Identify which cell holds the provided text, then report its (X, Y) central coordinate. 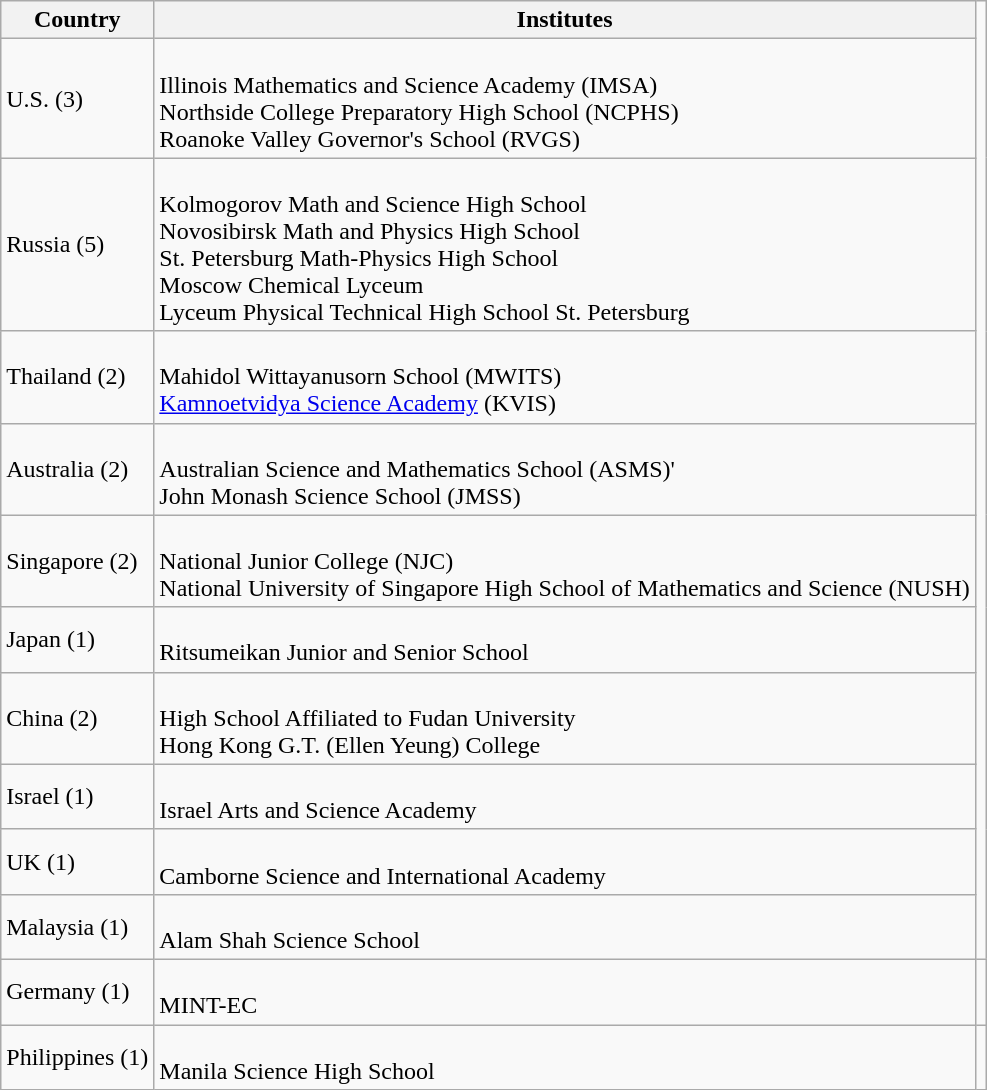
Alam Shah Science School (565, 926)
Manila Science High School (565, 1056)
Mahidol Wittayanusorn School (MWITS)Kamnoetvidya Science Academy (KVIS) (565, 377)
Israel (1) (78, 796)
Australia (2) (78, 469)
Russia (5) (78, 244)
Australian Science and Mathematics School (ASMS)'John Monash Science School (JMSS) (565, 469)
Philippines (1) (78, 1056)
Ritsumeikan Junior and Senior School (565, 640)
UK (1) (78, 862)
Illinois Mathematics and Science Academy (IMSA)Northside College Preparatory High School (NCPHS)Roanoke Valley Governor's School (RVGS) (565, 98)
MINT-EC (565, 992)
Japan (1) (78, 640)
Thailand (2) (78, 377)
Malaysia (1) (78, 926)
U.S. (3) (78, 98)
Camborne Science and International Academy (565, 862)
High School Affiliated to Fudan UniversityHong Kong G.T. (Ellen Yeung) College (565, 718)
Singapore (2) (78, 561)
Country (78, 20)
Israel Arts and Science Academy (565, 796)
National Junior College (NJC)National University of Singapore High School of Mathematics and Science (NUSH) (565, 561)
Institutes (565, 20)
Germany (1) (78, 992)
China (2) (78, 718)
